Identify which cell holds the provided text, then report its [X, Y] central coordinate. 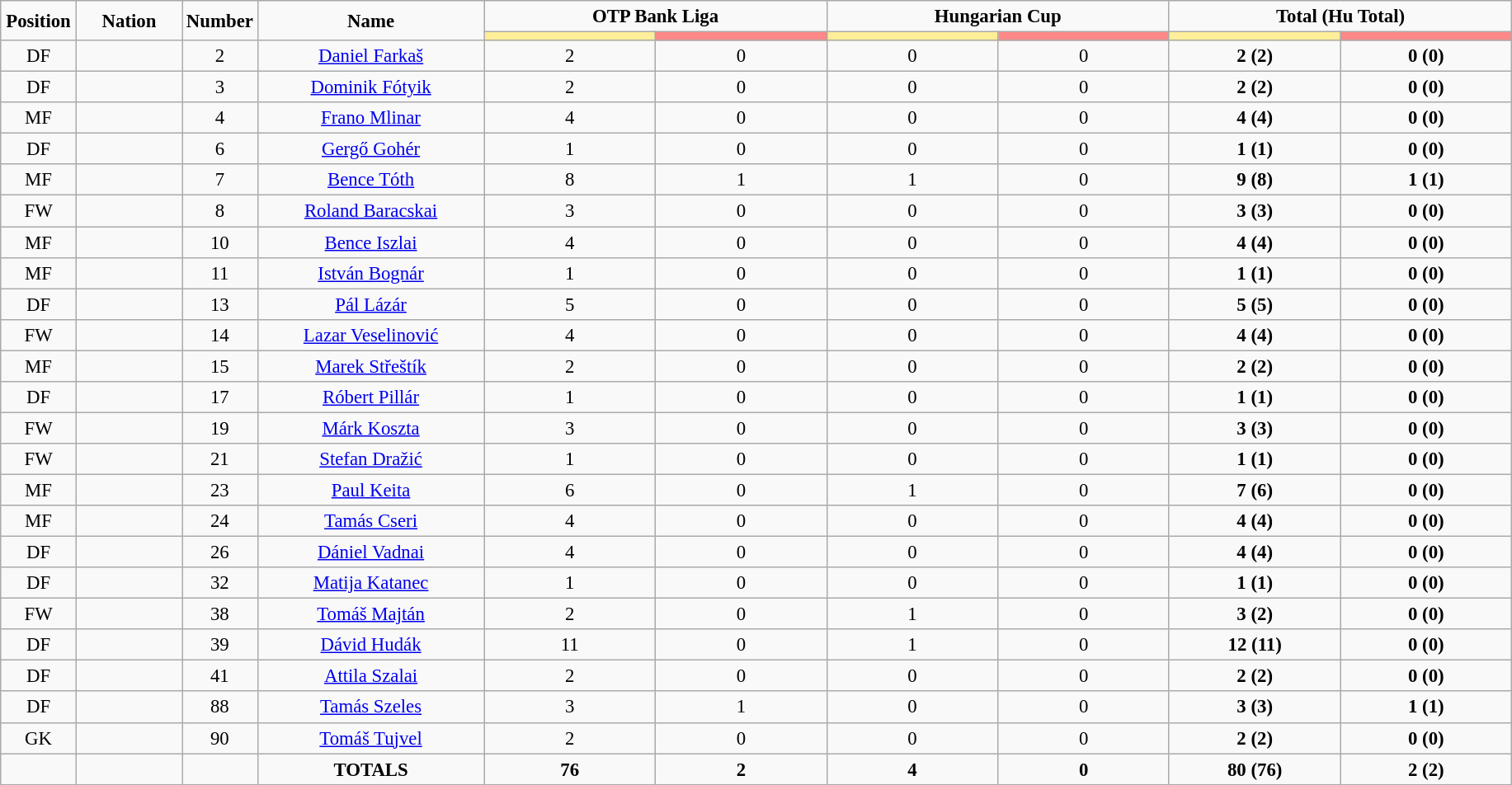
21 [220, 459]
Position [39, 21]
90 [220, 738]
38 [220, 614]
41 [220, 676]
Hungarian Cup [998, 16]
17 [220, 397]
26 [220, 552]
Tamás Cseri [371, 521]
István Bognár [371, 273]
Attila Szalai [371, 676]
13 [220, 304]
88 [220, 707]
15 [220, 366]
5 (5) [1255, 304]
Róbert Pillár [371, 397]
19 [220, 428]
Tomáš Tujvel [371, 738]
80 (76) [1255, 769]
Marek Střeštík [371, 366]
TOTALS [371, 769]
Number [220, 21]
Matija Katanec [371, 583]
23 [220, 490]
Lazar Veselinović [371, 335]
Nation [129, 21]
Total (Hu Total) [1340, 16]
76 [570, 769]
Name [371, 21]
10 [220, 242]
Paul Keita [371, 490]
12 (11) [1255, 645]
Dávid Hudák [371, 645]
3 (2) [1255, 614]
7 (6) [1255, 490]
Bence Tóth [371, 181]
GK [39, 738]
9 (8) [1255, 181]
5 [570, 304]
Bence Iszlai [371, 242]
Tomáš Majtán [371, 614]
Stefan Dražić [371, 459]
OTP Bank Liga [655, 16]
24 [220, 521]
7 [220, 181]
Daniel Farkaš [371, 56]
Márk Koszta [371, 428]
32 [220, 583]
Dominik Fótyik [371, 87]
Roland Baracskai [371, 211]
39 [220, 645]
Dániel Vadnai [371, 552]
Frano Mlinar [371, 118]
14 [220, 335]
Gergő Gohér [371, 149]
Tamás Szeles [371, 707]
Pál Lázár [371, 304]
